Return (x, y) of the center of cell containing provided text 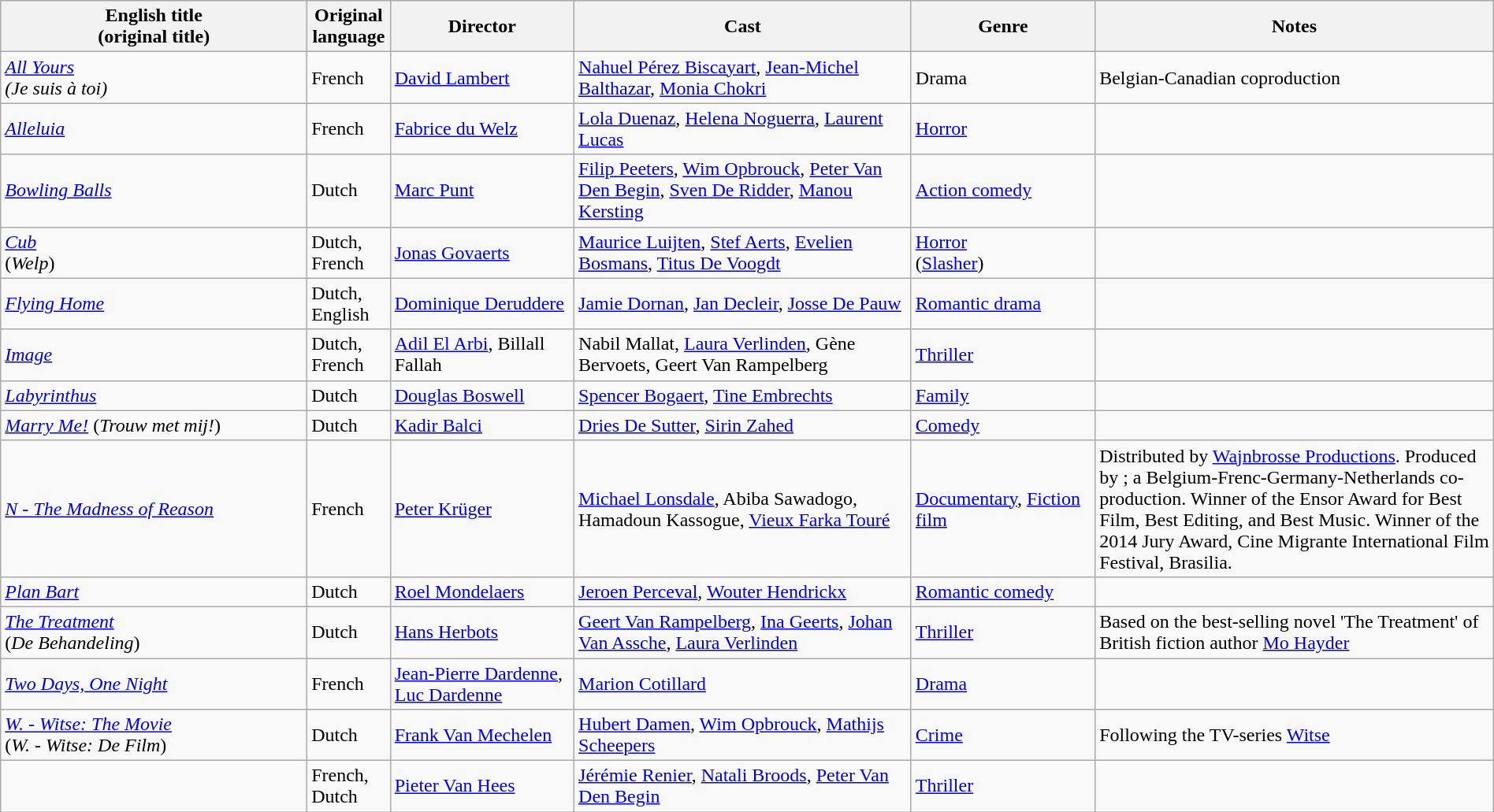
Nabil Mallat, Laura Verlinden, Gène Bervoets, Geert Van Rampelberg (743, 354)
Frank Van Mechelen (482, 736)
Notes (1295, 27)
Plan Bart (154, 591)
Romantic drama (1002, 304)
Director (482, 27)
Crime (1002, 736)
Alleluia (154, 129)
Family (1002, 395)
Michael Lonsdale, Abiba Sawadogo, Hamadoun Kassogue, Vieux Farka Touré (743, 509)
Documentary, Fiction film (1002, 509)
Pieter Van Hees (482, 786)
Filip Peeters, Wim Opbrouck, Peter Van Den Begin, Sven De Ridder, Manou Kersting (743, 191)
Action comedy (1002, 191)
Comedy (1002, 425)
Geert Van Rampelberg, Ina Geerts, Johan Van Assche, Laura Verlinden (743, 632)
Dominique Deruddere (482, 304)
Hubert Damen, Wim Opbrouck, Mathijs Scheepers (743, 736)
Horror (1002, 129)
Hans Herbots (482, 632)
Bowling Balls (154, 191)
Two Days, One Night (154, 684)
Fabrice du Welz (482, 129)
Marc Punt (482, 191)
Adil El Arbi, Billall Fallah (482, 354)
Flying Home (154, 304)
Horror (Slasher) (1002, 252)
Cast (743, 27)
Image (154, 354)
French, Dutch (349, 786)
Romantic comedy (1002, 591)
English title (original title) (154, 27)
Marion Cotillard (743, 684)
W. - Witse: The Movie (W. - Witse: De Film) (154, 736)
Dries De Sutter, Sirin Zahed (743, 425)
Dutch, English (349, 304)
Cub (Welp) (154, 252)
Belgian-Canadian coproduction (1295, 77)
Jamie Dornan, Jan Decleir, Josse De Pauw (743, 304)
Spencer Bogaert, Tine Embrechts (743, 395)
Jeroen Perceval, Wouter Hendrickx (743, 591)
The Treatment (De Behandeling) (154, 632)
Marry Me! (Trouw met mij!) (154, 425)
Peter Krüger (482, 509)
Roel Mondelaers (482, 591)
Following the TV-series Witse (1295, 736)
Jonas Govaerts (482, 252)
Based on the best-selling novel 'The Treatment' of British fiction author Mo Hayder (1295, 632)
Original language (349, 27)
Genre (1002, 27)
All Yours (Je suis à toi) (154, 77)
Maurice Luijten, Stef Aerts, Evelien Bosmans, Titus De Voogdt (743, 252)
Lola Duenaz, Helena Noguerra, Laurent Lucas (743, 129)
Labyrinthus (154, 395)
Kadir Balci (482, 425)
N - The Madness of Reason (154, 509)
Nahuel Pérez Biscayart, Jean-Michel Balthazar, Monia Chokri (743, 77)
David Lambert (482, 77)
Douglas Boswell (482, 395)
Jean-Pierre Dardenne, Luc Dardenne (482, 684)
Jérémie Renier, Natali Broods, Peter Van Den Begin (743, 786)
